Locate the cell with the specified text and output its [X, Y] center coordinate. 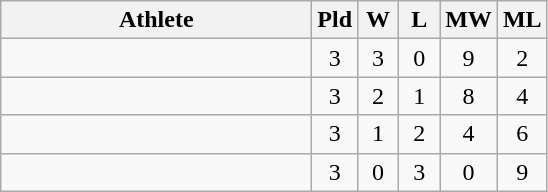
L [420, 20]
Pld [335, 20]
8 [469, 96]
6 [522, 134]
ML [522, 20]
MW [469, 20]
W [378, 20]
Athlete [156, 20]
